Return (X, Y) of the center of cell containing provided text 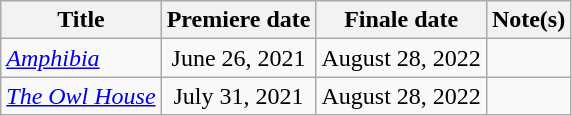
Title (81, 20)
Premiere date (238, 20)
Amphibia (81, 58)
The Owl House (81, 96)
July 31, 2021 (238, 96)
June 26, 2021 (238, 58)
Finale date (401, 20)
Note(s) (528, 20)
